Output the [x, y] coordinate of the center of the cell containing the given text.  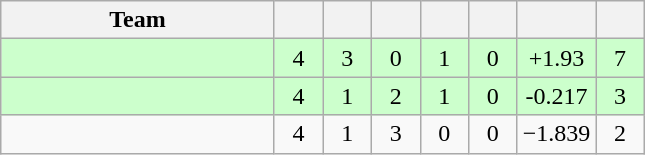
Team [138, 20]
7 [620, 58]
+1.93 [556, 58]
−1.839 [556, 134]
-0.217 [556, 96]
